Find where the given text appears and provide that cell's center as [x, y] coordinate. 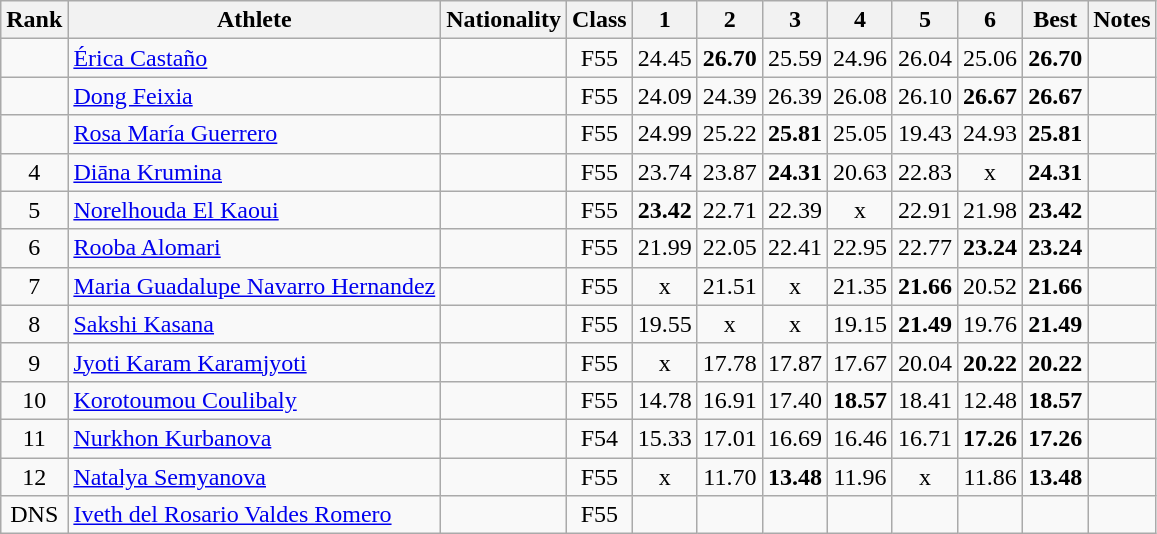
20.63 [860, 172]
22.41 [794, 248]
16.46 [860, 438]
19.15 [860, 324]
11.86 [990, 477]
Nurkhon Kurbanova [254, 438]
16.69 [794, 438]
2 [730, 20]
Rank [34, 20]
15.33 [664, 438]
Iveth del Rosario Valdes Romero [254, 515]
1 [664, 20]
Jyoti Karam Karamjyoti [254, 362]
11 [34, 438]
21.51 [730, 286]
17.78 [730, 362]
24.45 [664, 58]
12 [34, 477]
20.52 [990, 286]
Notes [1122, 20]
22.95 [860, 248]
Maria Guadalupe Navarro Hernandez [254, 286]
24.93 [990, 134]
22.05 [730, 248]
Rosa María Guerrero [254, 134]
Athlete [254, 20]
23.87 [730, 172]
F54 [599, 438]
17.67 [860, 362]
19.55 [664, 324]
3 [794, 20]
24.39 [730, 96]
22.71 [730, 210]
Best [1056, 20]
25.22 [730, 134]
21.35 [860, 286]
Érica Castaño [254, 58]
12.48 [990, 400]
10 [34, 400]
24.96 [860, 58]
9 [34, 362]
Korotoumou Coulibaly [254, 400]
Nationality [504, 20]
25.06 [990, 58]
25.05 [860, 134]
21.98 [990, 210]
20.04 [924, 362]
11.96 [860, 477]
22.91 [924, 210]
Norelhouda El Kaoui [254, 210]
17.40 [794, 400]
21.99 [664, 248]
24.09 [664, 96]
22.83 [924, 172]
Natalya Semyanova [254, 477]
26.39 [794, 96]
8 [34, 324]
DNS [34, 515]
18.41 [924, 400]
7 [34, 286]
Diāna Krumina [254, 172]
11.70 [730, 477]
26.04 [924, 58]
16.71 [924, 438]
25.59 [794, 58]
24.99 [664, 134]
19.43 [924, 134]
26.10 [924, 96]
16.91 [730, 400]
Class [599, 20]
19.76 [990, 324]
22.39 [794, 210]
22.77 [924, 248]
23.74 [664, 172]
17.01 [730, 438]
17.87 [794, 362]
14.78 [664, 400]
Sakshi Kasana [254, 324]
Dong Feixia [254, 96]
26.08 [860, 96]
Rooba Alomari [254, 248]
